Search for the cell housing the specified text and yield its (x, y) center coordinate. 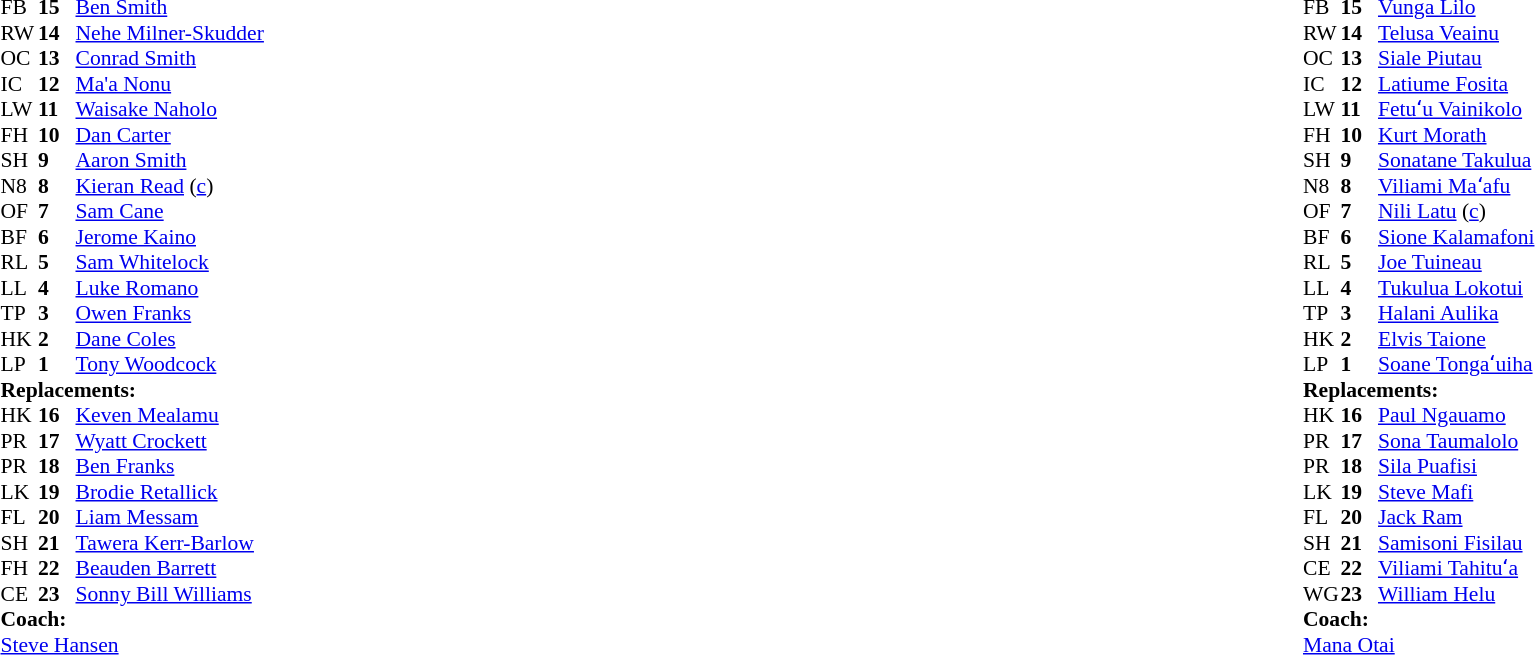
Soane Tongaʻuiha (1456, 365)
Nehe Milner-Skudder (170, 33)
Halani Aulika (1456, 313)
Aaron Smith (170, 161)
Latiume Fosita (1456, 84)
Jack Ram (1456, 517)
Samisoni Fisilau (1456, 543)
Sona Taumalolo (1456, 441)
Nili Latu (c) (1456, 211)
Ma'a Nonu (170, 84)
Joe Tuineau (1456, 263)
Sonatane Takulua (1456, 161)
Viliami Tahituʻa (1456, 569)
Siale Piutau (1456, 59)
Ben Franks (170, 467)
Dane Coles (170, 339)
Tawera Kerr-Barlow (170, 543)
Luke Romano (170, 288)
Sam Whitelock (170, 263)
Paul Ngauamo (1456, 415)
Jerome Kaino (170, 237)
Sila Puafisi (1456, 467)
Tony Woodcock (170, 365)
Tukulua Lokotui (1456, 288)
Elvis Taione (1456, 339)
Kurt Morath (1456, 135)
Fetuʻu Vainikolo (1456, 109)
Telusa Veainu (1456, 33)
Sam Cane (170, 211)
WG (1322, 594)
Sione Kalamafoni (1456, 237)
Viliami Maʻafu (1456, 186)
Wyatt Crockett (170, 441)
Liam Messam (170, 517)
Steve Mafi (1456, 492)
Keven Mealamu (170, 415)
Waisake Naholo (170, 109)
Brodie Retallick (170, 492)
Sonny Bill Williams (170, 594)
Beauden Barrett (170, 569)
Kieran Read (c) (170, 186)
Dan Carter (170, 135)
Conrad Smith (170, 59)
William Helu (1456, 594)
Owen Franks (170, 313)
